Detect which cell encompasses the target text, then output its [X, Y] center coordinate. 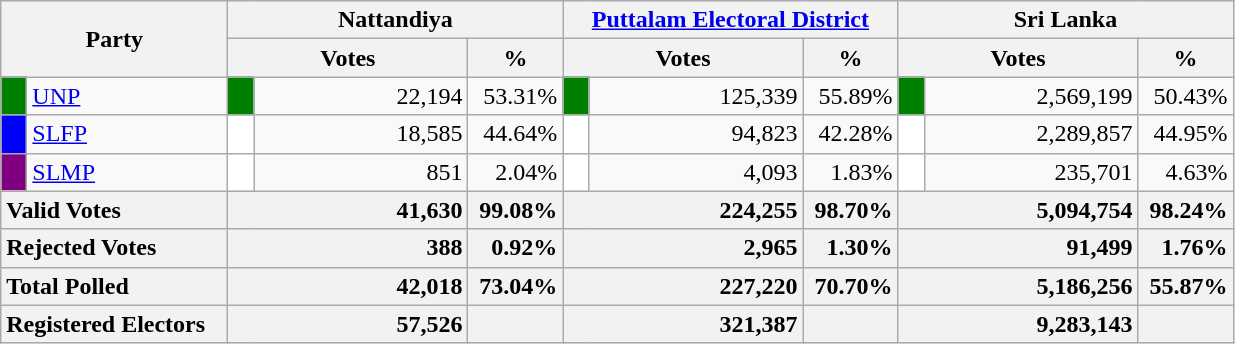
2,289,857 [1031, 134]
98.24% [1186, 210]
73.04% [516, 286]
235,701 [1031, 172]
57,526 [348, 324]
Sri Lanka [1066, 20]
224,255 [683, 210]
5,186,256 [1018, 286]
55.89% [850, 96]
99.08% [516, 210]
50.43% [1186, 96]
2,965 [683, 248]
41,630 [348, 210]
Nattandiya [396, 20]
SLMP [128, 172]
44.64% [516, 134]
1.30% [850, 248]
Puttalam Electoral District [730, 20]
44.95% [1186, 134]
9,283,143 [1018, 324]
1.76% [1186, 248]
70.70% [850, 286]
851 [361, 172]
388 [348, 248]
94,823 [696, 134]
Registered Electors [114, 324]
42.28% [850, 134]
227,220 [683, 286]
Rejected Votes [114, 248]
UNP [128, 96]
55.87% [1186, 286]
Party [114, 39]
5,094,754 [1018, 210]
0.92% [516, 248]
Total Polled [114, 286]
1.83% [850, 172]
42,018 [348, 286]
2.04% [516, 172]
2,569,199 [1031, 96]
4,093 [696, 172]
4.63% [1186, 172]
321,387 [683, 324]
98.70% [850, 210]
125,339 [696, 96]
SLFP [128, 134]
18,585 [361, 134]
91,499 [1018, 248]
22,194 [361, 96]
53.31% [516, 96]
Valid Votes [114, 210]
